Find where the given text appears and provide that cell's center as [X, Y] coordinate. 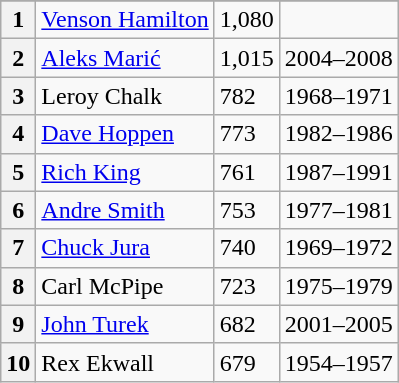
9 [18, 324]
Rich King [125, 172]
1969–1972 [338, 248]
3 [18, 96]
1 [18, 20]
Dave Hoppen [125, 134]
Rex Ekwall [125, 362]
7 [18, 248]
2 [18, 58]
6 [18, 210]
5 [18, 172]
1977–1981 [338, 210]
4 [18, 134]
1975–1979 [338, 286]
682 [246, 324]
761 [246, 172]
723 [246, 286]
1,080 [246, 20]
Carl McPipe [125, 286]
1982–1986 [338, 134]
Aleks Marić [125, 58]
753 [246, 210]
782 [246, 96]
773 [246, 134]
740 [246, 248]
679 [246, 362]
10 [18, 362]
Andre Smith [125, 210]
2001–2005 [338, 324]
1968–1971 [338, 96]
2004–2008 [338, 58]
1987–1991 [338, 172]
Venson Hamilton [125, 20]
John Turek [125, 324]
8 [18, 286]
Leroy Chalk [125, 96]
1954–1957 [338, 362]
Chuck Jura [125, 248]
1,015 [246, 58]
